Output the [X, Y] coordinate of the center of the cell containing the given text.  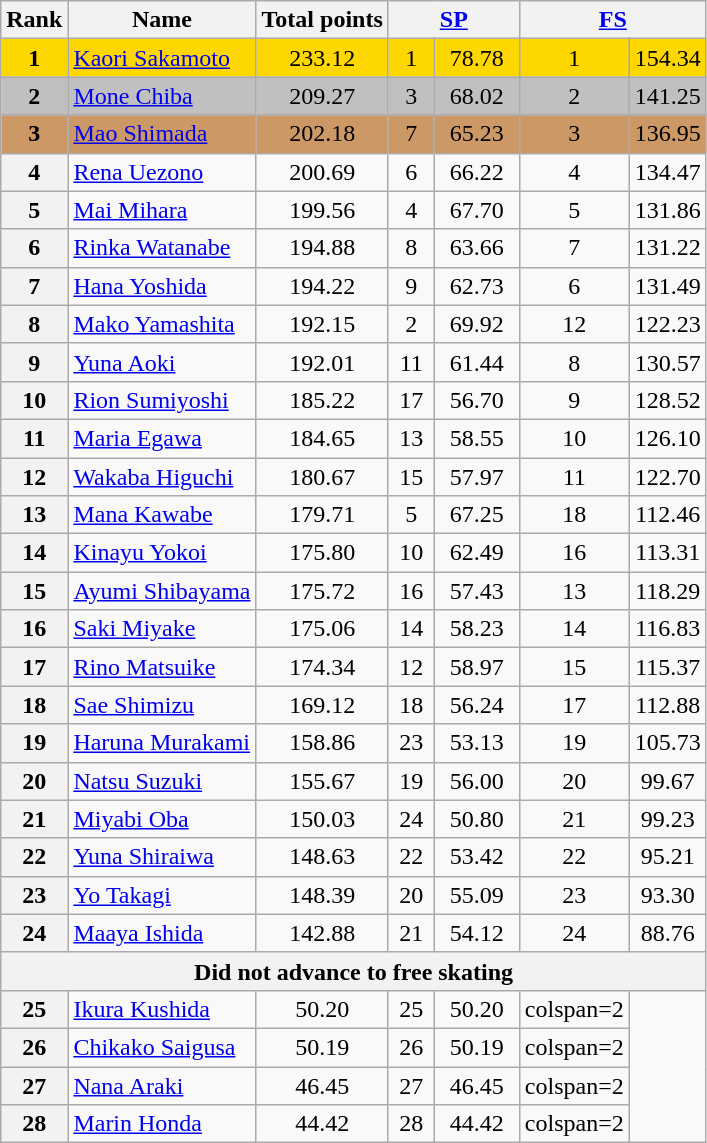
118.29 [668, 591]
55.09 [476, 895]
233.12 [322, 58]
Kaori Sakamoto [162, 58]
57.97 [476, 477]
112.46 [668, 515]
62.73 [476, 286]
88.76 [668, 933]
Maria Egawa [162, 438]
175.80 [322, 553]
142.88 [322, 933]
Saki Miyake [162, 629]
95.21 [668, 857]
112.88 [668, 705]
Hana Yoshida [162, 286]
Mao Shimada [162, 134]
56.70 [476, 400]
67.70 [476, 210]
66.22 [476, 172]
148.63 [322, 857]
Maaya Ishida [162, 933]
194.88 [322, 248]
202.18 [322, 134]
FS [612, 20]
58.97 [476, 667]
56.24 [476, 705]
184.65 [322, 438]
Yo Takagi [162, 895]
113.31 [668, 553]
185.22 [322, 400]
99.23 [668, 819]
Rena Uezono [162, 172]
130.57 [668, 362]
Marin Honda [162, 1124]
62.49 [476, 553]
Mai Mihara [162, 210]
105.73 [668, 743]
93.30 [668, 895]
Did not advance to free skating [354, 971]
Total points [322, 20]
67.25 [476, 515]
Ayumi Shibayama [162, 591]
116.83 [668, 629]
SP [454, 20]
65.23 [476, 134]
150.03 [322, 819]
Ikura Kushida [162, 1009]
Nana Araki [162, 1085]
194.22 [322, 286]
122.23 [668, 324]
Rino Matsuike [162, 667]
158.86 [322, 743]
192.15 [322, 324]
179.71 [322, 515]
180.67 [322, 477]
58.23 [476, 629]
209.27 [322, 96]
56.00 [476, 781]
122.70 [668, 477]
78.78 [476, 58]
53.13 [476, 743]
54.12 [476, 933]
Haruna Murakami [162, 743]
Kinayu Yokoi [162, 553]
Rank [34, 20]
154.34 [668, 58]
Mone Chiba [162, 96]
115.37 [668, 667]
174.34 [322, 667]
175.72 [322, 591]
155.67 [322, 781]
Mako Yamashita [162, 324]
68.02 [476, 96]
169.12 [322, 705]
128.52 [668, 400]
Sae Shimizu [162, 705]
Natsu Suzuki [162, 781]
131.49 [668, 286]
134.47 [668, 172]
175.06 [322, 629]
50.80 [476, 819]
200.69 [322, 172]
131.86 [668, 210]
99.67 [668, 781]
192.01 [322, 362]
Miyabi Oba [162, 819]
136.95 [668, 134]
61.44 [476, 362]
Chikako Saigusa [162, 1047]
148.39 [322, 895]
141.25 [668, 96]
199.56 [322, 210]
Yuna Shiraiwa [162, 857]
Wakaba Higuchi [162, 477]
126.10 [668, 438]
131.22 [668, 248]
Rinka Watanabe [162, 248]
57.43 [476, 591]
63.66 [476, 248]
53.42 [476, 857]
Name [162, 20]
Yuna Aoki [162, 362]
Mana Kawabe [162, 515]
69.92 [476, 324]
Rion Sumiyoshi [162, 400]
58.55 [476, 438]
